From the cell containing the given text, extract its center point as (x, y) coordinate. 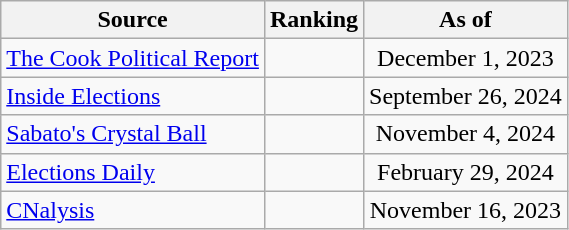
February 29, 2024 (466, 172)
As of (466, 20)
Sabato's Crystal Ball (133, 134)
November 16, 2023 (466, 210)
The Cook Political Report (133, 58)
Source (133, 20)
November 4, 2024 (466, 134)
Elections Daily (133, 172)
CNalysis (133, 210)
Inside Elections (133, 96)
September 26, 2024 (466, 96)
December 1, 2023 (466, 58)
Ranking (314, 20)
